Output the (X, Y) coordinate of the center of the cell containing the given text.  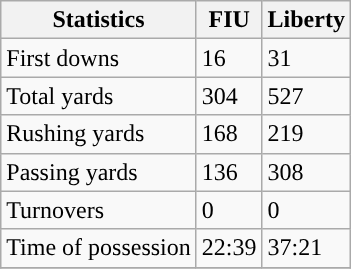
37:21 (306, 248)
Rushing yards (99, 134)
16 (229, 58)
136 (229, 172)
308 (306, 172)
168 (229, 134)
Total yards (99, 96)
219 (306, 134)
22:39 (229, 248)
FIU (229, 20)
527 (306, 96)
Statistics (99, 20)
31 (306, 58)
Time of possession (99, 248)
Turnovers (99, 210)
First downs (99, 58)
Passing yards (99, 172)
Liberty (306, 20)
304 (229, 96)
